For the text-containing cell, return its midpoint in [X, Y] coordinate format. 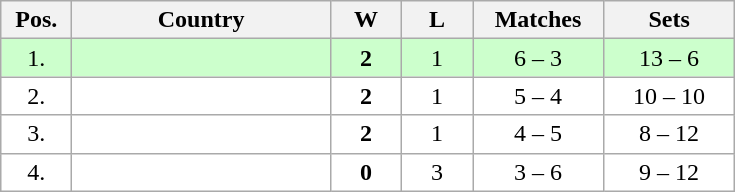
Country [202, 20]
4 – 5 [538, 134]
4. [36, 172]
9 – 12 [670, 172]
3 – 6 [538, 172]
L [436, 20]
6 – 3 [538, 58]
3. [36, 134]
5 – 4 [538, 96]
Pos. [36, 20]
0 [366, 172]
3 [436, 172]
W [366, 20]
13 – 6 [670, 58]
10 – 10 [670, 96]
Sets [670, 20]
Matches [538, 20]
1. [36, 58]
8 – 12 [670, 134]
2. [36, 96]
